Find where the given text appears and provide that cell's center as (x, y) coordinate. 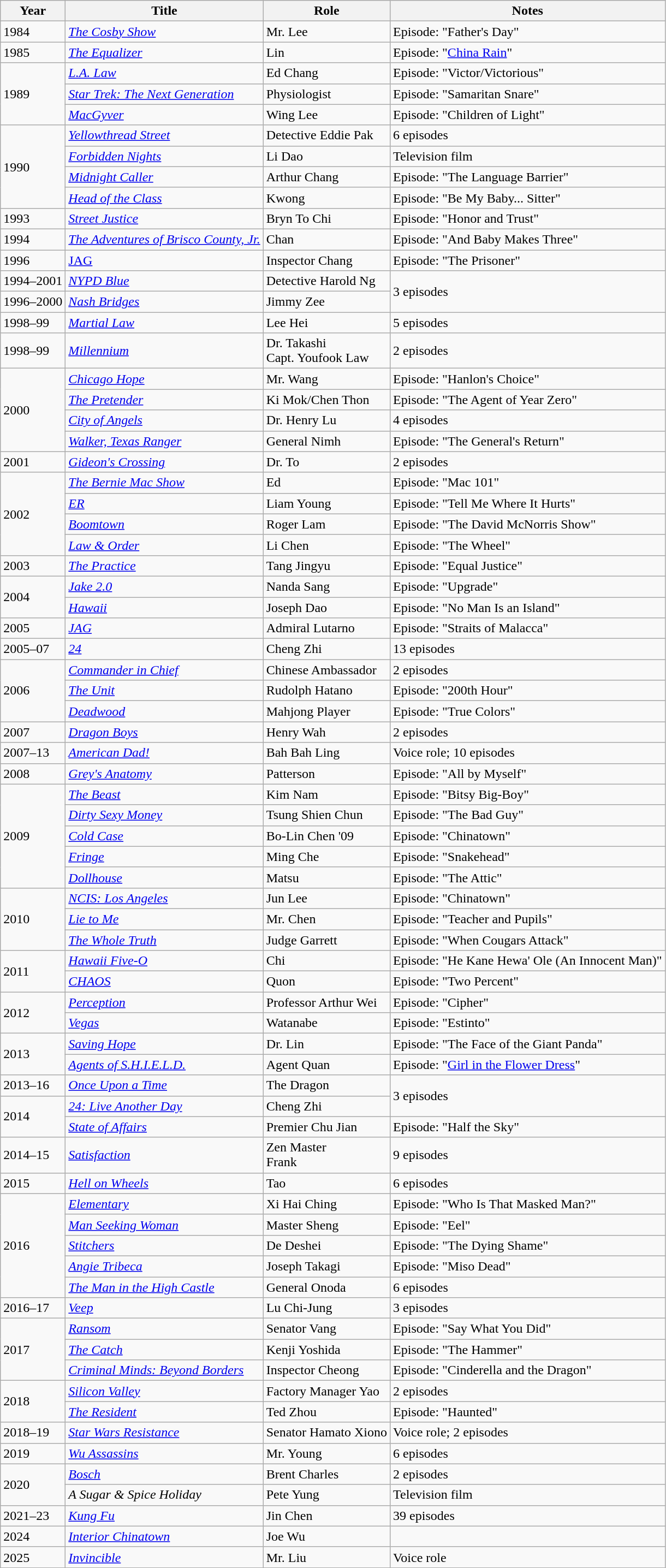
Tang Jingyu (326, 566)
Nanda Sang (326, 586)
The Resident (164, 1412)
Voice role; 10 episodes (527, 753)
Arthur Chang (326, 177)
2014 (33, 1116)
Mr. Young (326, 1453)
Episode: "Cipher" (527, 1002)
2004 (33, 597)
Episode: "200th Hour" (527, 691)
Street Justice (164, 218)
Episode: "Bitsy Big-Boy" (527, 794)
The Man in the High Castle (164, 1287)
Gideon's Crossing (164, 462)
Millennium (164, 351)
CHAOS (164, 982)
Episode: "And Baby Makes Three" (527, 239)
Interior Chinatown (164, 1536)
1984 (33, 32)
Tao (326, 1183)
Kim Nam (326, 794)
Episode: "The Face of the Giant Panda" (527, 1044)
Episode: "Upgrade" (527, 586)
Walker, Texas Ranger (164, 441)
MacGyver (164, 115)
Episode: "Two Percent" (527, 982)
2018–19 (33, 1433)
2014–15 (33, 1155)
The Practice (164, 566)
Episode: "No Man Is an Island" (527, 608)
Episode: "The Agent of Year Zero" (527, 400)
2005–07 (33, 649)
Liam Young (326, 503)
Stitchers (164, 1245)
4 episodes (527, 420)
Rudolph Hatano (326, 691)
Satisfaction (164, 1155)
Dr. Lin (326, 1044)
Dollhouse (164, 877)
2013 (33, 1054)
Episode: "Miso Dead" (527, 1266)
Pete Yung (326, 1495)
Star Wars Resistance (164, 1433)
Xi Hai Ching (326, 1204)
Episode: "Teacher and Pupils" (527, 919)
Bo-Lin Chen '09 (326, 836)
Hell on Wheels (164, 1183)
Martial Law (164, 323)
Senator Hamato Xiono (326, 1433)
Detective Harold Ng (326, 281)
The Bernie Mac Show (164, 483)
Law & Order (164, 545)
Chi (326, 961)
Episode: "Victor/Victorious" (527, 73)
2020 (33, 1484)
Roger Lam (326, 524)
Episode: "The Hammer" (527, 1350)
Episode: "Father's Day" (527, 32)
Jimmy Zee (326, 302)
The Whole Truth (164, 940)
Detective Eddie Pak (326, 135)
1994 (33, 239)
Episode: "Children of Light" (527, 115)
Ed Chang (326, 73)
2019 (33, 1453)
The Pretender (164, 400)
Deadwood (164, 711)
2015 (33, 1183)
Commander in Chief (164, 670)
Fringe (164, 857)
Yellowthread Street (164, 135)
Episode: "Be My Baby... Sitter" (527, 198)
Mr. Liu (326, 1557)
39 episodes (527, 1516)
Dr. To (326, 462)
Dr. TakashiCapt. Youfook Law (326, 351)
Ming Che (326, 857)
Episode: "The Dying Shame" (527, 1245)
Episode: "Estinto" (527, 1023)
General Onoda (326, 1287)
Kung Fu (164, 1516)
Chicago Hope (164, 379)
Episode: "The Bad Guy" (527, 815)
City of Angels (164, 420)
2007–13 (33, 753)
2025 (33, 1557)
Lin (326, 52)
1996 (33, 260)
1996–2000 (33, 302)
Brent Charles (326, 1474)
Inspector Chang (326, 260)
Episode: "Eel" (527, 1225)
Li Chen (326, 545)
The Cosby Show (164, 32)
Episode: "Cinderella and the Dragon" (527, 1370)
2010 (33, 919)
Joseph Takagi (326, 1266)
Episode: "True Colors" (527, 711)
Episode: "The Attic" (527, 877)
Admiral Lutarno (326, 628)
2013–16 (33, 1085)
Veep (164, 1308)
Episode: "The Wheel" (527, 545)
NCIS: Los Angeles (164, 898)
Master Sheng (326, 1225)
2012 (33, 1013)
Once Upon a Time (164, 1085)
Wing Lee (326, 115)
Chan (326, 239)
2006 (33, 691)
Inspector Cheong (326, 1370)
2008 (33, 774)
Episode: "The General's Return" (527, 441)
1990 (33, 167)
Watanabe (326, 1023)
2016–17 (33, 1308)
2001 (33, 462)
Episode: "Honor and Trust" (527, 218)
2018 (33, 1401)
Episode: "The David McNorris Show" (527, 524)
2005 (33, 628)
2011 (33, 971)
NYPD Blue (164, 281)
2002 (33, 514)
Joe Wu (326, 1536)
9 episodes (527, 1155)
Vegas (164, 1023)
Cold Case (164, 836)
2003 (33, 566)
Episode: "Samaritan Snare" (527, 94)
Dirty Sexy Money (164, 815)
Patterson (326, 774)
Senator Vang (326, 1329)
Matsu (326, 877)
Premier Chu Jian (326, 1127)
Episode: "Say What You Did" (527, 1329)
Perception (164, 1002)
Voice role (527, 1557)
Role (326, 11)
Episode: "Girl in the Flower Dress" (527, 1065)
Forbidden Nights (164, 156)
ER (164, 503)
Kenji Yoshida (326, 1350)
Year (33, 11)
American Dad! (164, 753)
Episode: "Half the Sky" (527, 1127)
Physiologist (326, 94)
Mr. Chen (326, 919)
Judge Garrett (326, 940)
The Beast (164, 794)
Wu Assassins (164, 1453)
Grey's Anatomy (164, 774)
Lie to Me (164, 919)
The Unit (164, 691)
5 episodes (527, 323)
Henry Wah (326, 732)
2016 (33, 1245)
Notes (527, 11)
Bah Bah Ling (326, 753)
Mahjong Player (326, 711)
Voice role; 2 episodes (527, 1433)
State of Affairs (164, 1127)
Ed (326, 483)
Mr. Wang (326, 379)
The Equalizer (164, 52)
Star Trek: The Next Generation (164, 94)
Agents of S.H.I.E.L.D. (164, 1065)
Boomtown (164, 524)
Ted Zhou (326, 1412)
2007 (33, 732)
Agent Quan (326, 1065)
24: Live Another Day (164, 1106)
Title (164, 11)
Episode: "He Kane Hewa' Ole (An Innocent Man)" (527, 961)
Episode: "The Prisoner" (527, 260)
De Deshei (326, 1245)
1994–2001 (33, 281)
Joseph Dao (326, 608)
24 (164, 649)
Episode: "Equal Justice" (527, 566)
1985 (33, 52)
Episode: "Who Is That Masked Man?" (527, 1204)
Jun Lee (326, 898)
Man Seeking Woman (164, 1225)
Episode: "Haunted" (527, 1412)
Factory Manager Yao (326, 1391)
L.A. Law (164, 73)
2024 (33, 1536)
Episode: "Snakehead" (527, 857)
Zen MasterFrank (326, 1155)
Elementary (164, 1204)
Chinese Ambassador (326, 670)
Dr. Henry Lu (326, 420)
Bosch (164, 1474)
Midnight Caller (164, 177)
Episode: "The Language Barrier" (527, 177)
1993 (33, 218)
Ki Mok/Chen Thon (326, 400)
Li Dao (326, 156)
Mr. Lee (326, 32)
Criminal Minds: Beyond Borders (164, 1370)
Saving Hope (164, 1044)
Head of the Class (164, 198)
The Catch (164, 1350)
Quon (326, 982)
Hawaii Five-O (164, 961)
Tsung Shien Chun (326, 815)
Kwong (326, 198)
Silicon Valley (164, 1391)
Hawaii (164, 608)
13 episodes (527, 649)
The Adventures of Brisco County, Jr. (164, 239)
Episode: "China Rain" (527, 52)
2017 (33, 1350)
Episode: "All by Myself" (527, 774)
Dragon Boys (164, 732)
Episode: "Straits of Malacca" (527, 628)
Nash Bridges (164, 302)
Episode: "Tell Me Where It Hurts" (527, 503)
Professor Arthur Wei (326, 1002)
The Dragon (326, 1085)
Episode: "When Cougars Attack" (527, 940)
Episode: "Hanlon's Choice" (527, 379)
Episode: "Mac 101" (527, 483)
General Nimh (326, 441)
2009 (33, 836)
Lu Chi-Jung (326, 1308)
Invincible (164, 1557)
1989 (33, 94)
2021–23 (33, 1516)
Jin Chen (326, 1516)
Bryn To Chi (326, 218)
A Sugar & Spice Holiday (164, 1495)
Jake 2.0 (164, 586)
Lee Hei (326, 323)
2000 (33, 410)
Angie Tribeca (164, 1266)
Ransom (164, 1329)
